For the text-containing cell, return its midpoint in (X, Y) coordinate format. 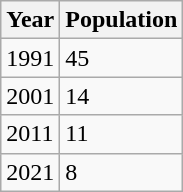
Year (30, 20)
Population (122, 20)
14 (122, 96)
2001 (30, 96)
1991 (30, 58)
8 (122, 172)
2021 (30, 172)
45 (122, 58)
11 (122, 134)
2011 (30, 134)
